Scan for the cell matching the given text and deliver its (X, Y) coordinate at center. 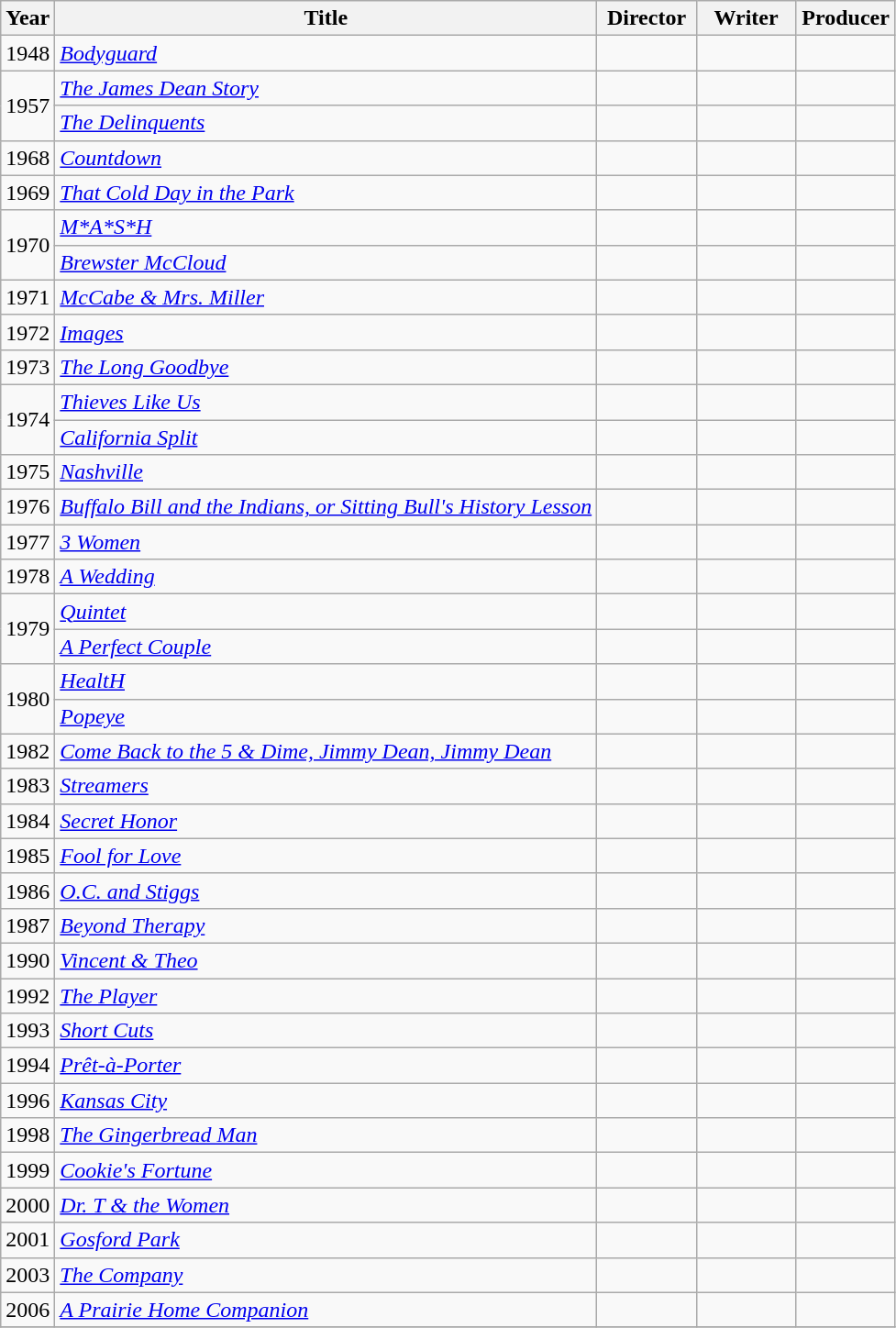
Vincent & Theo (326, 960)
Short Cuts (326, 1031)
1993 (28, 1031)
Beyond Therapy (326, 925)
1972 (28, 332)
Thieves Like Us (326, 402)
The Gingerbread Man (326, 1135)
O.C. and Stiggs (326, 891)
1985 (28, 856)
Countdown (326, 158)
1979 (28, 629)
1968 (28, 158)
Director (647, 18)
Prêt-à-Porter (326, 1066)
Buffalo Bill and the Indians, or Sitting Bull's History Lesson (326, 507)
Secret Honor (326, 821)
1948 (28, 53)
Brewster McCloud (326, 262)
The Long Goodbye (326, 367)
3 Women (326, 542)
The James Dean Story (326, 88)
1990 (28, 960)
Title (326, 18)
1976 (28, 507)
HealtH (326, 681)
M*A*S*H (326, 227)
Gosford Park (326, 1240)
1983 (28, 786)
Producer (846, 18)
1975 (28, 472)
1980 (28, 699)
1978 (28, 577)
Writer (747, 18)
1969 (28, 193)
1974 (28, 419)
2006 (28, 1310)
A Prairie Home Companion (326, 1310)
McCabe & Mrs. Miller (326, 297)
Images (326, 332)
Bodyguard (326, 53)
Come Back to the 5 & Dime, Jimmy Dean, Jimmy Dean (326, 751)
1977 (28, 542)
The Player (326, 995)
The Company (326, 1275)
1999 (28, 1170)
1987 (28, 925)
Popeye (326, 716)
A Wedding (326, 577)
2000 (28, 1205)
California Split (326, 437)
1971 (28, 297)
A Perfect Couple (326, 647)
The Delinquents (326, 123)
1957 (28, 105)
1994 (28, 1066)
2003 (28, 1275)
1973 (28, 367)
1992 (28, 995)
2001 (28, 1240)
1970 (28, 245)
1982 (28, 751)
Quintet (326, 612)
Cookie's Fortune (326, 1170)
1998 (28, 1135)
1986 (28, 891)
1984 (28, 821)
1996 (28, 1101)
That Cold Day in the Park (326, 193)
Fool for Love (326, 856)
Nashville (326, 472)
Dr. T & the Women (326, 1205)
Kansas City (326, 1101)
Streamers (326, 786)
Year (28, 18)
